Locate the cell with the specified text and output its [x, y] center coordinate. 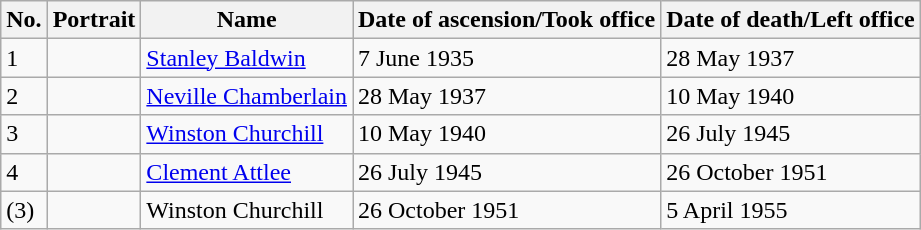
No. [24, 20]
Date of ascension/Took office [506, 20]
5 April 1955 [791, 210]
2 [24, 96]
(3) [24, 210]
Portrait [94, 20]
Neville Chamberlain [247, 96]
Name [247, 20]
7 June 1935 [506, 58]
1 [24, 58]
Stanley Baldwin [247, 58]
Clement Attlee [247, 172]
4 [24, 172]
Date of death/Left office [791, 20]
3 [24, 134]
